Return the (X, Y) coordinate for the center point of the cell that contains the specified text.  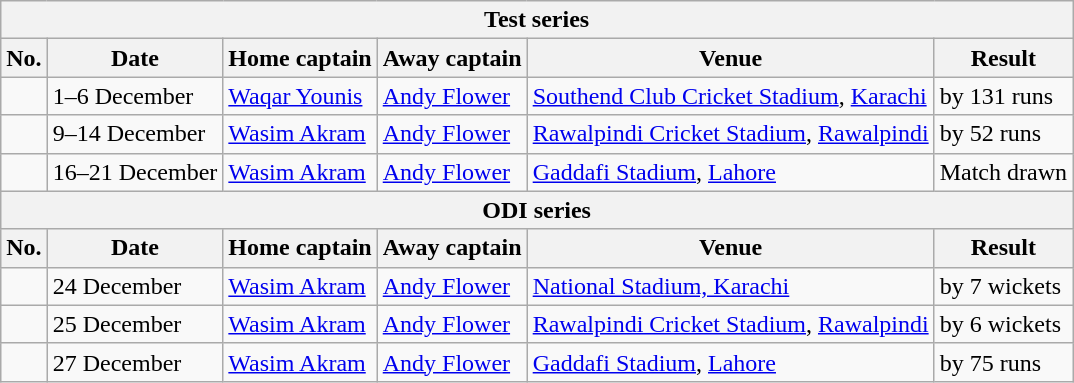
25 December (135, 324)
24 December (135, 286)
National Stadium, Karachi (730, 286)
by 6 wickets (1003, 324)
Waqar Younis (300, 96)
9–14 December (135, 134)
by 52 runs (1003, 134)
Match drawn (1003, 172)
by 7 wickets (1003, 286)
16–21 December (135, 172)
by 131 runs (1003, 96)
Southend Club Cricket Stadium, Karachi (730, 96)
ODI series (537, 210)
Test series (537, 20)
1–6 December (135, 96)
27 December (135, 362)
by 75 runs (1003, 362)
